Provide the [x, y] coordinate of the cell's center where the given text is located.  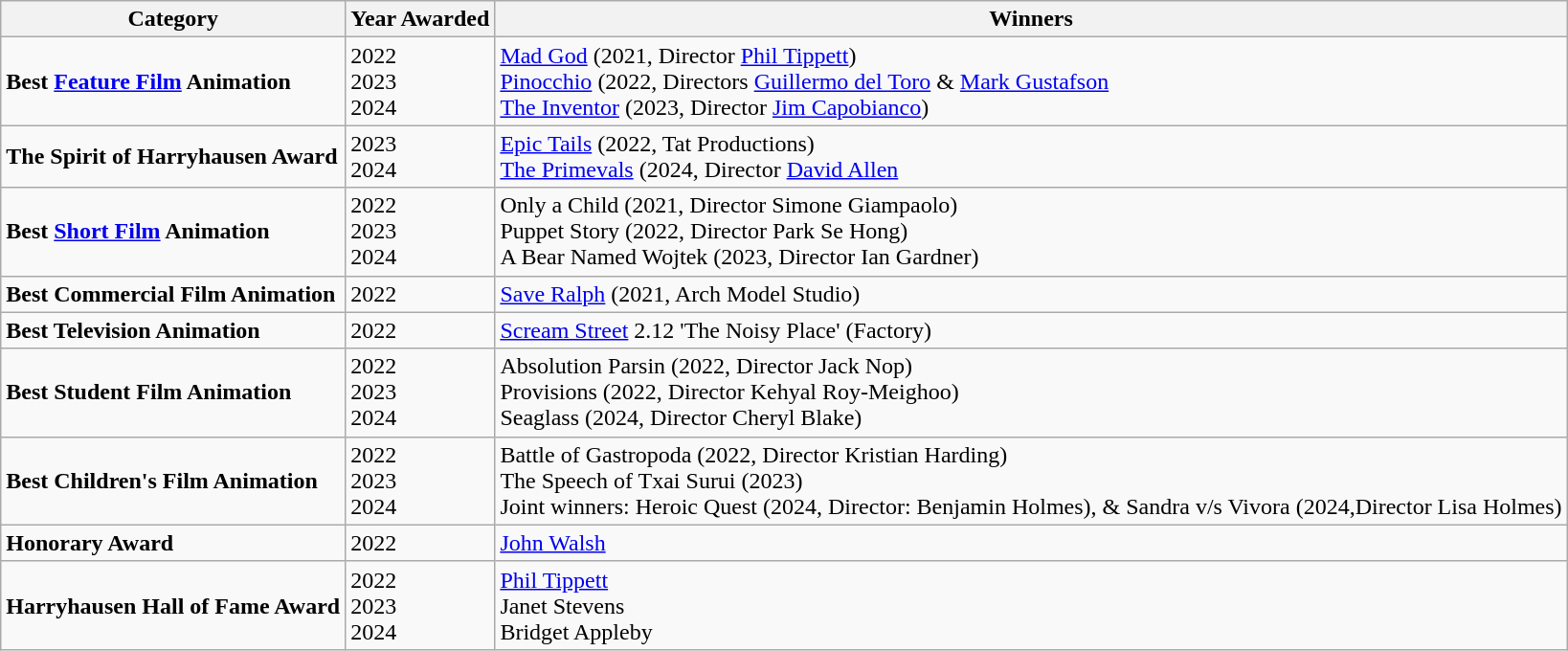
The Spirit of Harryhausen Award [173, 157]
Only a Child (2021, Director Simone Giampaolo)Puppet Story (2022, Director Park Se Hong)A Bear Named Wojtek (2023, Director Ian Gardner) [1031, 232]
Phil TippettJanet StevensBridget Appleby [1031, 605]
Category [173, 19]
Best Commercial Film Animation [173, 294]
Best Short Film Animation [173, 232]
Year Awarded [420, 19]
Save Ralph (2021, Arch Model Studio) [1031, 294]
Best Children's Film Animation [173, 481]
Honorary Award [173, 543]
Best Student Film Animation [173, 393]
Scream Street 2.12 'The Noisy Place' (Factory) [1031, 330]
Best Feature Film Animation [173, 81]
Winners [1031, 19]
Mad God (2021, Director Phil Tippett)Pinocchio (2022, Directors Guillermo del Toro & Mark GustafsonThe Inventor (2023, Director Jim Capobianco) [1031, 81]
John Walsh [1031, 543]
Epic Tails (2022, Tat Productions)The Primevals (2024, Director David Allen [1031, 157]
Harryhausen Hall of Fame Award [173, 605]
Absolution Parsin (2022, Director Jack Nop)Provisions (2022, Director Kehyal Roy-Meighoo)Seaglass (2024, Director Cheryl Blake) [1031, 393]
20232024 [420, 157]
Best Television Animation [173, 330]
